Output the [x, y] coordinate of the center of the cell containing the given text.  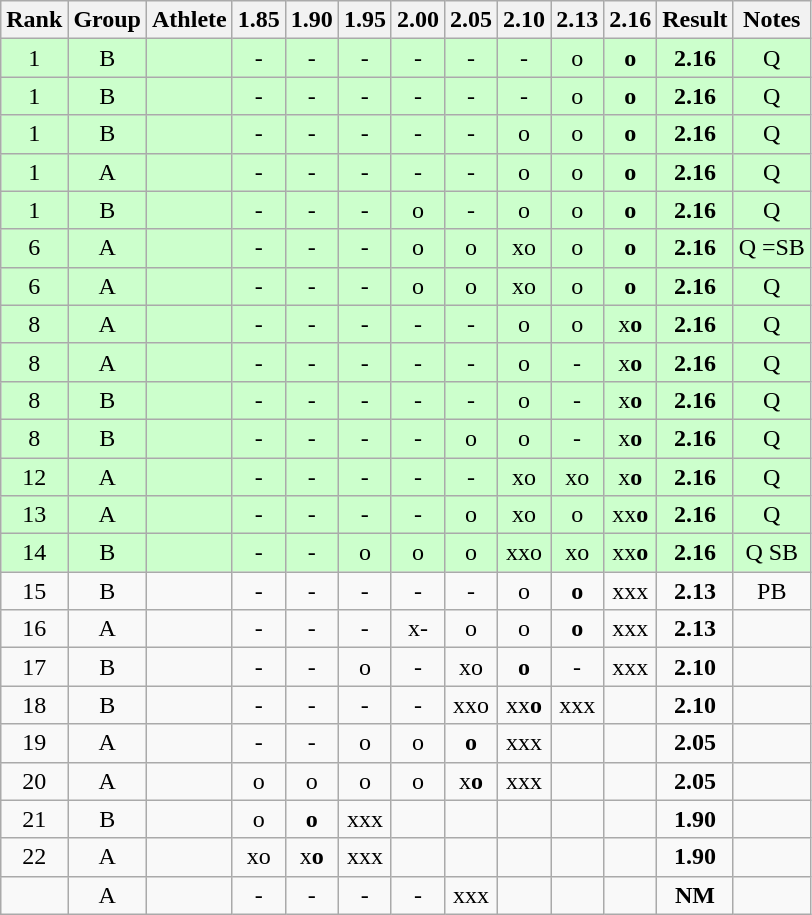
2.00 [418, 20]
14 [34, 553]
19 [34, 743]
Q SB [772, 553]
Group [108, 20]
20 [34, 781]
15 [34, 591]
18 [34, 705]
NM [695, 895]
Notes [772, 20]
x- [418, 629]
13 [34, 515]
17 [34, 667]
PB [772, 591]
Q =SB [772, 248]
Result [695, 20]
1.95 [364, 20]
16 [34, 629]
1.85 [258, 20]
21 [34, 819]
Athlete [190, 20]
12 [34, 477]
22 [34, 857]
Rank [34, 20]
